Locate the cell with the specified text and output its [x, y] center coordinate. 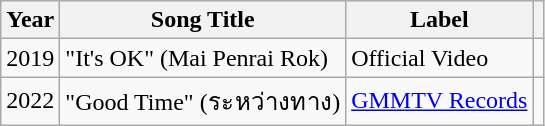
Year [30, 20]
Label [440, 20]
"It's OK" (Mai Penrai Rok) [203, 58]
Official Video [440, 58]
GMMTV Records [440, 102]
2022 [30, 102]
"Good Time" (ระหว่างทาง) [203, 102]
Song Title [203, 20]
2019 [30, 58]
